Locate the cell with the specified text and output its [X, Y] center coordinate. 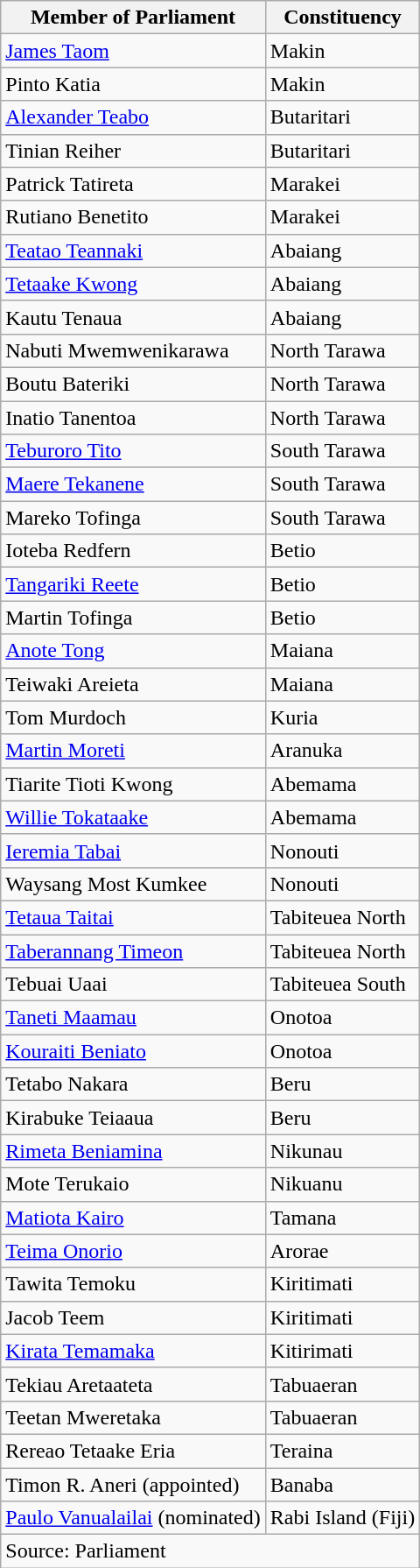
Patrick Tatireta [133, 184]
Anote Tong [133, 651]
Aranuka [342, 751]
Waysang Most Kumkee [133, 884]
Teetan Mweretaka [133, 1417]
Kuria [342, 717]
Arorae [342, 1251]
Martin Moreti [133, 751]
Mote Terukaio [133, 1184]
Nikunau [342, 1151]
Tangariki Reete [133, 584]
Teburoro Tito [133, 451]
Tom Murdoch [133, 717]
Matiota Kairo [133, 1218]
Kirata Temamaka [133, 1351]
Martin Tofinga [133, 618]
Ieremia Tabai [133, 851]
Tawita Temoku [133, 1284]
Pinto Katia [133, 84]
Taneti Maamau [133, 1018]
Banaba [342, 1485]
Inatio Tanentoa [133, 418]
Tetaua Taitai [133, 917]
Paulo Vanualailai (nominated) [133, 1518]
Kautu Tenaua [133, 317]
Tabiteuea South [342, 985]
Kirabuke Teiaaua [133, 1118]
Ioteba Redfern [133, 551]
Teiwaki Areieta [133, 684]
Nikuanu [342, 1184]
Teatao Teannaki [133, 251]
Rabi Island (Fiji) [342, 1518]
Mareko Tofinga [133, 518]
Timon R. Aneri (appointed) [133, 1485]
Rutiano Benetito [133, 217]
Member of Parliament [133, 18]
Willie Tokataake [133, 817]
Tiarite Tioti Kwong [133, 784]
Rimeta Beniamina [133, 1151]
Tebuai Uaai [133, 985]
Tamana [342, 1218]
Teraina [342, 1451]
Kouraiti Beniato [133, 1051]
Jacob Teem [133, 1317]
Kitirimati [342, 1351]
Tetaake Kwong [133, 284]
Tekiau Aretaateta [133, 1384]
Source: Parliament [210, 1551]
Rereao Tetaake Eria [133, 1451]
Tetabo Nakara [133, 1084]
Alexander Teabo [133, 117]
James Taom [133, 51]
Maere Tekanene [133, 484]
Tinian Reiher [133, 151]
Constituency [342, 18]
Nabuti Mwemwenikarawa [133, 350]
Taberannang Timeon [133, 950]
Boutu Bateriki [133, 384]
Teima Onorio [133, 1251]
